Identify which cell holds the provided text, then report its (x, y) central coordinate. 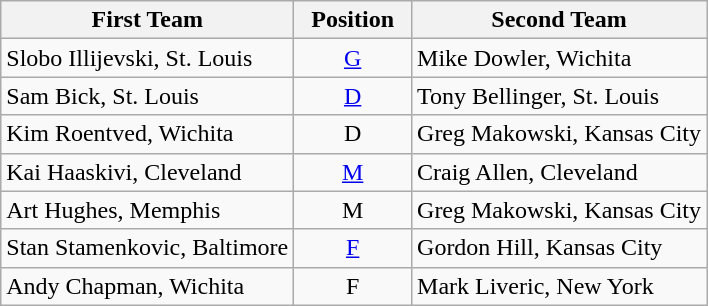
Stan Stamenkovic, Baltimore (148, 248)
Craig Allen, Cleveland (560, 172)
Andy Chapman, Wichita (148, 286)
Sam Bick, St. Louis (148, 96)
Kai Haaskivi, Cleveland (148, 172)
Art Hughes, Memphis (148, 210)
Gordon Hill, Kansas City (560, 248)
Slobo Illijevski, St. Louis (148, 58)
Second Team (560, 20)
G (353, 58)
Kim Roentved, Wichita (148, 134)
Position (353, 20)
Mike Dowler, Wichita (560, 58)
Mark Liveric, New York (560, 286)
First Team (148, 20)
Tony Bellinger, St. Louis (560, 96)
